Pinpoint the cell where the given text exists, returning its (X, Y) midpoint coordinate. 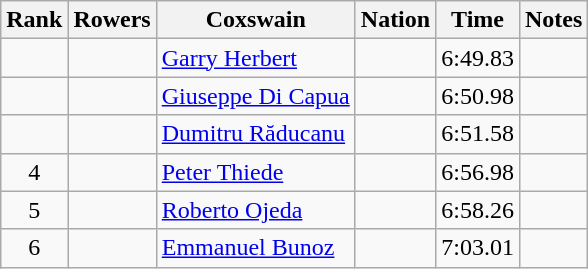
Rank (34, 20)
6:56.98 (478, 172)
4 (34, 172)
Nation (395, 20)
Notes (553, 20)
Giuseppe Di Capua (256, 96)
Time (478, 20)
6:51.58 (478, 134)
Coxswain (256, 20)
Peter Thiede (256, 172)
6:50.98 (478, 96)
5 (34, 210)
Rowers (112, 20)
Roberto Ojeda (256, 210)
Garry Herbert (256, 58)
6:58.26 (478, 210)
7:03.01 (478, 248)
6:49.83 (478, 58)
Emmanuel Bunoz (256, 248)
Dumitru Răducanu (256, 134)
6 (34, 248)
